Provide the (x, y) coordinate of the cell's center where the given text is located.  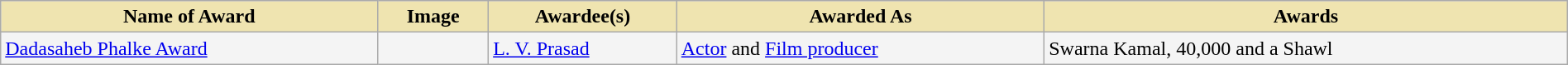
Swarna Kamal, 40,000 and a Shawl (1307, 48)
Awards (1307, 17)
Awarded As (860, 17)
L. V. Prasad (583, 48)
Dadasaheb Phalke Award (189, 48)
Actor and Film producer (860, 48)
Image (433, 17)
Awardee(s) (583, 17)
Name of Award (189, 17)
